Locate the cell with the specified text and output its (x, y) center coordinate. 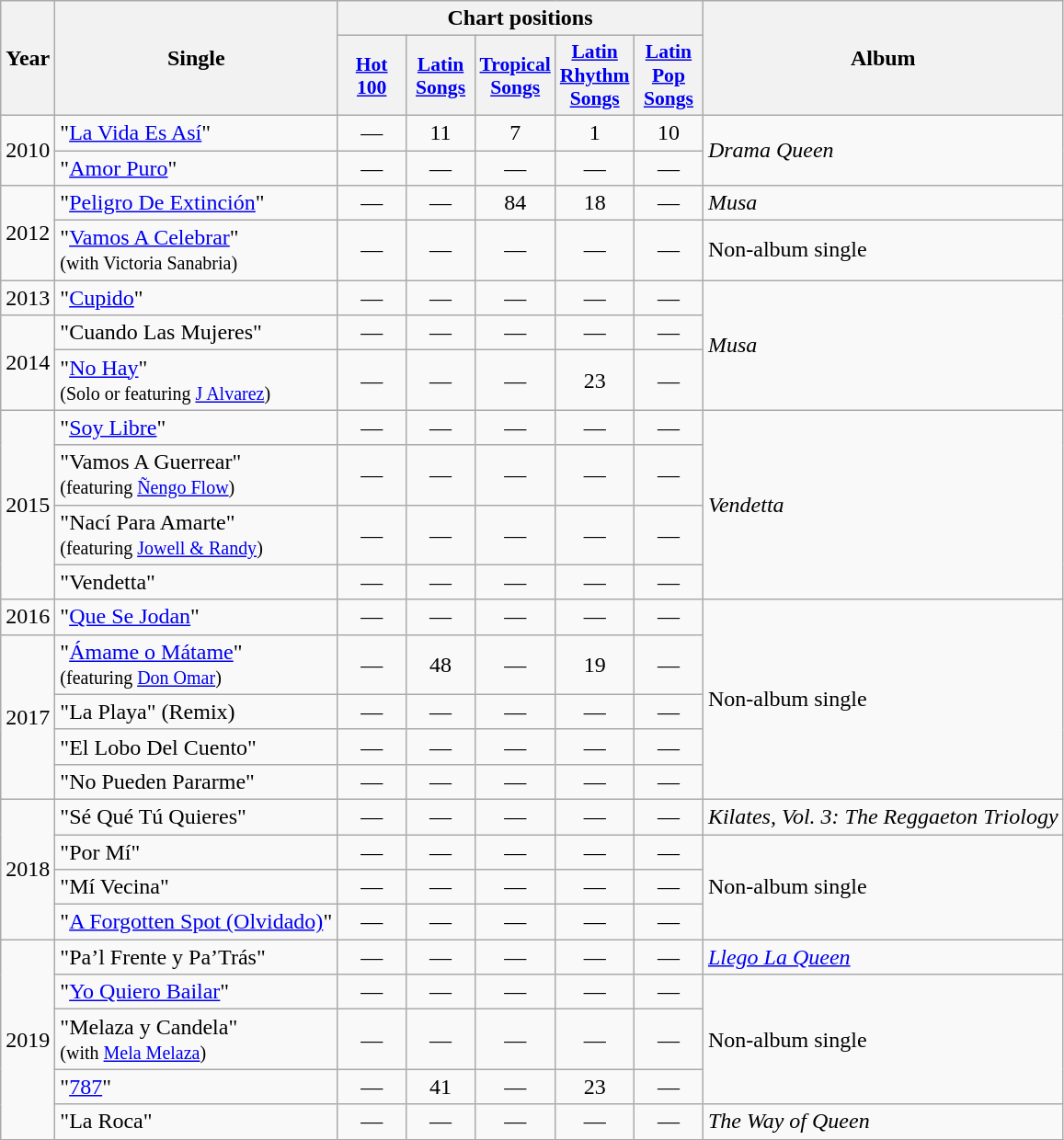
"La Roca" (197, 1122)
"Peligro De Extinción" (197, 203)
"A Forgotten Spot (Olvidado)" (197, 922)
48 (441, 664)
"Sé Qué Tú Quieres" (197, 816)
"Vendetta" (197, 582)
Chart positions (521, 18)
"La Playa" (Remix) (197, 712)
41 (441, 1087)
2013 (28, 298)
2016 (28, 617)
"Mí Vecina" (197, 887)
"Que Se Jodan" (197, 617)
84 (515, 203)
"Vamos A Celebrar" (with Victoria Sanabria) (197, 250)
Llego La Queen (883, 957)
Latin Rhythm Songs (595, 75)
"Melaza y Candela" (with Mela Melaza) (197, 1039)
2012 (28, 234)
"Por Mí" (197, 852)
2017 (28, 717)
"El Lobo Del Cuento" (197, 747)
"Cuando Las Mujeres" (197, 333)
"Ámame o Mátame" (featuring Don Omar) (197, 664)
Drama Queen (883, 150)
Single (197, 59)
2014 (28, 362)
18 (595, 203)
"Nací Para Amarte" (featuring Jowell & Randy) (197, 535)
"787" (197, 1087)
2010 (28, 150)
"La Vida Es Así" (197, 132)
Kilates, Vol. 3: The Reggaeton Triology (883, 816)
Hot 100 (372, 75)
"No Hay" (Solo or featuring J Alvarez) (197, 381)
"Pa’l Frente y Pa’Trás" (197, 957)
Latin Pop Songs (668, 75)
19 (595, 664)
"Soy Libre" (197, 427)
10 (668, 132)
2019 (28, 1039)
"Amor Puro" (197, 168)
"Vamos A Guerrear" (featuring Ñengo Flow) (197, 474)
"No Pueden Pararme" (197, 781)
Latin Songs (441, 75)
1 (595, 132)
Year (28, 59)
"Yo Quiero Bailar" (197, 992)
7 (515, 132)
2018 (28, 869)
The Way of Queen (883, 1122)
"Cupido" (197, 298)
2015 (28, 505)
Album (883, 59)
Tropical Songs (515, 75)
Vendetta (883, 505)
11 (441, 132)
